Search for the cell housing the specified text and yield its [X, Y] center coordinate. 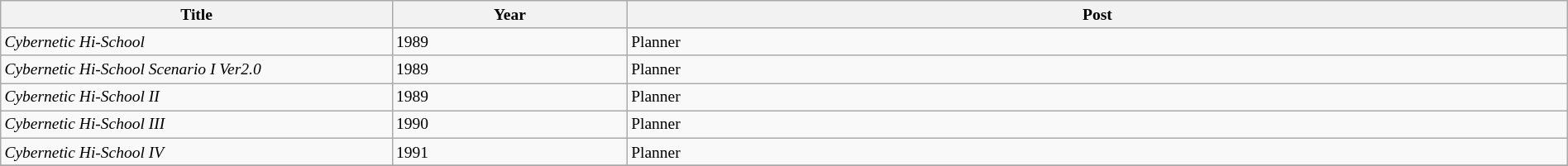
Cybernetic Hi-School Scenario I Ver2.0 [197, 69]
Cybernetic Hi-School [197, 41]
Title [197, 15]
1990 [509, 124]
1991 [509, 152]
Cybernetic Hi-School II [197, 97]
Year [509, 15]
Post [1098, 15]
Cybernetic Hi-School IV [197, 152]
Cybernetic Hi-School III [197, 124]
